Return the (X, Y) coordinate for the center point of the cell that contains the specified text.  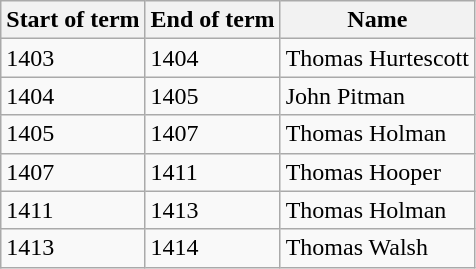
Thomas Walsh (377, 248)
1414 (212, 248)
Start of term (73, 20)
Thomas Hooper (377, 172)
Thomas Hurtescott (377, 58)
End of term (212, 20)
1403 (73, 58)
John Pitman (377, 96)
Name (377, 20)
